From the cell containing the given text, extract its center point as [X, Y] coordinate. 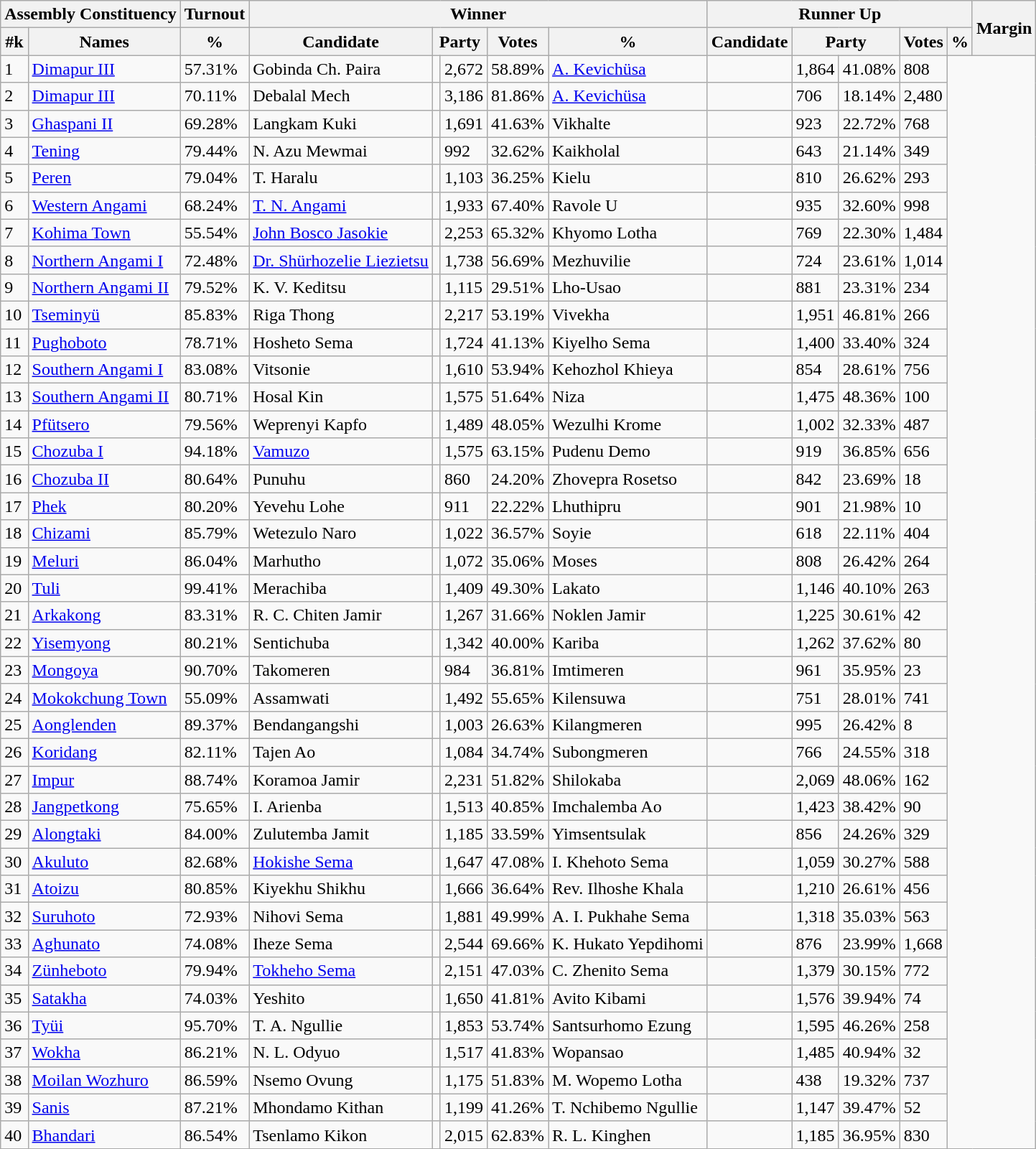
919 [816, 452]
23.69% [869, 479]
30.61% [869, 615]
9 [14, 287]
Yevehu Lohe [341, 506]
Kehozhol Khieya [628, 370]
Merachiba [341, 588]
13 [14, 397]
N. L. Odyuo [341, 1053]
Satakha [104, 998]
80.21% [215, 643]
33 [14, 944]
Suruhoto [104, 916]
Lhuthipru [628, 506]
74.08% [215, 944]
992 [464, 151]
23.61% [869, 260]
1,210 [816, 889]
318 [923, 752]
Kariba [628, 643]
79.04% [215, 178]
Assembly Constituency [90, 14]
Gobinda Ch. Paira [341, 69]
Kielu [628, 178]
1,666 [464, 889]
768 [923, 124]
Mezhuvilie [628, 260]
16 [14, 479]
772 [923, 971]
17 [14, 506]
Chozuba I [104, 452]
81.86% [517, 96]
4 [14, 151]
Moses [628, 561]
Soyie [628, 534]
Jangpetkong [104, 807]
1,342 [464, 643]
25 [14, 725]
70.11% [215, 96]
Punuhu [341, 479]
643 [816, 151]
34.74% [517, 752]
80.85% [215, 889]
1,267 [464, 615]
20 [14, 588]
48.05% [517, 424]
36.95% [869, 1135]
M. Wopemo Lotha [628, 1080]
1,610 [464, 370]
Kiyekhu Shikhu [341, 889]
80.20% [215, 506]
1,400 [816, 343]
Lho-Usao [628, 287]
Meluri [104, 561]
47.08% [517, 862]
860 [464, 479]
62.83% [517, 1135]
1,014 [923, 260]
72.48% [215, 260]
Runner Up [840, 14]
6 [14, 205]
Wopansao [628, 1053]
22 [14, 643]
751 [816, 697]
57.31% [215, 69]
28.61% [869, 370]
41.13% [517, 343]
83.08% [215, 370]
29 [14, 834]
Pudenu Demo [628, 452]
40.00% [517, 643]
Koramoa Jamir [341, 779]
266 [923, 315]
Atoizu [104, 889]
Ghaspani II [104, 124]
Tuli [104, 588]
1,147 [816, 1107]
23.99% [869, 944]
38 [14, 1080]
Lakato [628, 588]
1,853 [464, 1025]
86.59% [215, 1080]
95.70% [215, 1025]
Nihovi Sema [341, 916]
258 [923, 1025]
1,951 [816, 315]
Chozuba II [104, 479]
1,489 [464, 424]
K. Hukato Yepdihomi [628, 944]
Aghunato [104, 944]
48.06% [869, 779]
78.71% [215, 343]
Impur [104, 779]
264 [923, 561]
Aonglenden [104, 725]
48.36% [869, 397]
1,933 [464, 205]
7 [14, 233]
329 [923, 834]
810 [816, 178]
Southern Angami II [104, 397]
K. V. Keditsu [341, 287]
766 [816, 752]
911 [464, 506]
Sanis [104, 1107]
30.27% [869, 862]
74 [923, 998]
22.22% [517, 506]
R. L. Kinghen [628, 1135]
Tseminyü [104, 315]
32.62% [517, 151]
1,423 [816, 807]
Wetezulo Naro [341, 534]
901 [816, 506]
T. Nchibemo Ngullie [628, 1107]
55.54% [215, 233]
72.93% [215, 916]
162 [923, 779]
T. A. Ngullie [341, 1025]
35.95% [869, 670]
39.94% [869, 998]
26.61% [869, 889]
47.03% [517, 971]
86.04% [215, 561]
34 [14, 971]
80.71% [215, 397]
55.09% [215, 697]
Northern Angami I [104, 260]
74.03% [215, 998]
Nsemo Ovung [341, 1080]
100 [923, 397]
85.83% [215, 315]
1,002 [816, 424]
Vivekha [628, 315]
1,691 [464, 124]
Shilokaba [628, 779]
A. I. Pukhahe Sema [628, 916]
36.81% [517, 670]
32.33% [869, 424]
49.99% [517, 916]
67.40% [517, 205]
1,022 [464, 534]
99.41% [215, 588]
12 [14, 370]
830 [923, 1135]
1,262 [816, 643]
40 [14, 1135]
1,647 [464, 862]
456 [923, 889]
36.64% [517, 889]
Mhondamo Kithan [341, 1107]
856 [816, 834]
1,175 [464, 1080]
Margin [1004, 28]
37.62% [869, 643]
35.06% [517, 561]
79.52% [215, 287]
88.74% [215, 779]
79.56% [215, 424]
14 [14, 424]
26.62% [869, 178]
36.57% [517, 534]
36.25% [517, 178]
Western Angami [104, 205]
1,864 [816, 69]
28.01% [869, 697]
33.40% [869, 343]
1,409 [464, 588]
Tyüi [104, 1025]
263 [923, 588]
Marhutho [341, 561]
1,668 [923, 944]
Winner [478, 14]
Zhovepra Rosetso [628, 479]
Hosal Kin [341, 397]
2,069 [816, 779]
19.32% [869, 1080]
1,881 [464, 916]
Tsenlamo Kikon [341, 1135]
1,225 [816, 615]
2,544 [464, 944]
Imtimeren [628, 670]
Pughoboto [104, 343]
Kilensuwa [628, 697]
Langkam Kuki [341, 124]
29.51% [517, 287]
2,672 [464, 69]
2,151 [464, 971]
706 [816, 96]
87.21% [215, 1107]
51.64% [517, 397]
94.18% [215, 452]
Kilangmeren [628, 725]
1,379 [816, 971]
324 [923, 343]
Avito Kibami [628, 998]
563 [923, 916]
741 [923, 697]
T. N. Angami [341, 205]
Koridang [104, 752]
24.55% [869, 752]
49.30% [517, 588]
40.10% [869, 588]
68.24% [215, 205]
Niza [628, 397]
23.31% [869, 287]
756 [923, 370]
C. Zhenito Sema [628, 971]
37 [14, 1053]
293 [923, 178]
35.03% [869, 916]
Yisemyong [104, 643]
1 [14, 69]
82.11% [215, 752]
Yimsentsulak [628, 834]
32.60% [869, 205]
22.11% [869, 534]
1,003 [464, 725]
Debalal Mech [341, 96]
26.63% [517, 725]
31 [14, 889]
984 [464, 670]
Yeshito [341, 998]
Phek [104, 506]
Iheze Sema [341, 944]
85.79% [215, 534]
52 [923, 1107]
2,015 [464, 1135]
55.65% [517, 697]
998 [923, 205]
Chizami [104, 534]
Vamuzo [341, 452]
80 [923, 643]
I. Khehoto Sema [628, 862]
86.54% [215, 1135]
Hokishe Sema [341, 862]
3,186 [464, 96]
28 [14, 807]
487 [923, 424]
995 [816, 725]
881 [816, 287]
56.69% [517, 260]
79.44% [215, 151]
656 [923, 452]
Dr. Shürhozelie Liezietsu [341, 260]
2 [14, 96]
40.85% [517, 807]
2,480 [923, 96]
876 [816, 944]
1,492 [464, 697]
33.59% [517, 834]
51.83% [517, 1080]
46.81% [869, 315]
769 [816, 233]
84.00% [215, 834]
T. Haralu [341, 178]
90 [923, 807]
2,217 [464, 315]
John Bosco Jasokie [341, 233]
41.83% [517, 1053]
1,517 [464, 1053]
Southern Angami I [104, 370]
86.21% [215, 1053]
Wezulhi Krome [628, 424]
Tokheho Sema [341, 971]
Santsurhomo Ezung [628, 1025]
1,072 [464, 561]
65.32% [517, 233]
935 [816, 205]
Northern Angami II [104, 287]
1,595 [816, 1025]
39.47% [869, 1107]
923 [816, 124]
21 [14, 615]
89.37% [215, 725]
Pfütsero [104, 424]
1,724 [464, 343]
R. C. Chiten Jamir [341, 615]
Wokha [104, 1053]
842 [816, 479]
53.74% [517, 1025]
Kohima Town [104, 233]
Rev. Ilhoshe Khala [628, 889]
404 [923, 534]
588 [923, 862]
41.63% [517, 124]
Kiyelho Sema [628, 343]
Names [104, 42]
36.85% [869, 452]
19 [14, 561]
Peren [104, 178]
1,103 [464, 178]
Akuluto [104, 862]
Moilan Wozhuro [104, 1080]
Mokokchung Town [104, 697]
83.31% [215, 615]
30.15% [869, 971]
24.20% [517, 479]
1,146 [816, 588]
Vikhalte [628, 124]
#k [14, 42]
724 [816, 260]
75.65% [215, 807]
Arkakong [104, 615]
69.28% [215, 124]
Alongtaki [104, 834]
Khyomo Lotha [628, 233]
41.81% [517, 998]
69.66% [517, 944]
1,059 [816, 862]
Mongoya [104, 670]
1,484 [923, 233]
21.98% [869, 506]
51.82% [517, 779]
Turnout [215, 14]
63.15% [517, 452]
2,231 [464, 779]
Noklen Jamir [628, 615]
Vitsonie [341, 370]
24 [14, 697]
5 [14, 178]
53.19% [517, 315]
82.68% [215, 862]
1,199 [464, 1107]
79.94% [215, 971]
41.26% [517, 1107]
58.89% [517, 69]
Assamwati [341, 697]
3 [14, 124]
Takomeren [341, 670]
2,253 [464, 233]
1,738 [464, 260]
38.42% [869, 807]
Tening [104, 151]
234 [923, 287]
N. Azu Mewmai [341, 151]
11 [14, 343]
Kaikholal [628, 151]
Riga Thong [341, 315]
1,485 [816, 1053]
1,084 [464, 752]
22.72% [869, 124]
27 [14, 779]
Bhandari [104, 1135]
46.26% [869, 1025]
18.14% [869, 96]
22.30% [869, 233]
I. Arienba [341, 807]
53.94% [517, 370]
39 [14, 1107]
15 [14, 452]
26 [14, 752]
1,318 [816, 916]
854 [816, 370]
961 [816, 670]
Zulutemba Jamit [341, 834]
1,115 [464, 287]
Weprenyi Kapfo [341, 424]
90.70% [215, 670]
438 [816, 1080]
35 [14, 998]
Subongmeren [628, 752]
1,475 [816, 397]
40.94% [869, 1053]
349 [923, 151]
1,513 [464, 807]
24.26% [869, 834]
1,576 [816, 998]
737 [923, 1080]
1,650 [464, 998]
Ravole U [628, 205]
Sentichuba [341, 643]
30 [14, 862]
Imchalemba Ao [628, 807]
36 [14, 1025]
Tajen Ao [341, 752]
Bendangangshi [341, 725]
Zünheboto [104, 971]
Hosheto Sema [341, 343]
80.64% [215, 479]
41.08% [869, 69]
42 [923, 615]
618 [816, 534]
21.14% [869, 151]
31.66% [517, 615]
